Output the (X, Y) coordinate of the center of the cell containing the given text.  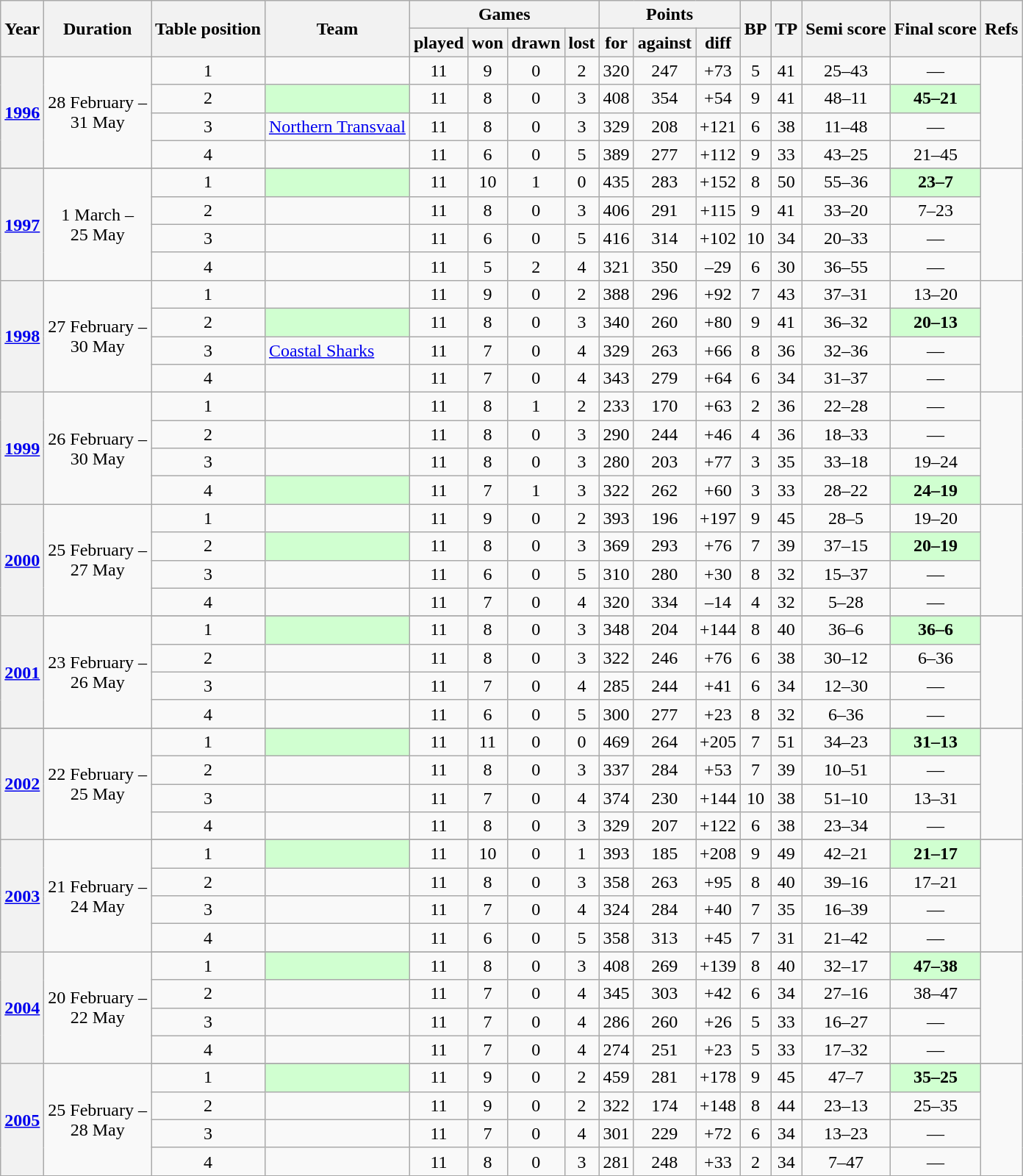
248 (664, 1161)
–29 (719, 266)
Semi score (847, 29)
345 (616, 994)
+45 (719, 938)
208 (664, 126)
2004 (22, 1008)
13–31 (935, 797)
350 (664, 266)
+66 (719, 351)
+148 (719, 1105)
43–25 (847, 154)
19–24 (935, 462)
286 (616, 1022)
+53 (719, 770)
+64 (719, 379)
21–45 (935, 154)
36–32 (847, 322)
20–13 (935, 322)
20 February –22 May (98, 1008)
+26 (719, 1022)
23–7 (935, 182)
174 (664, 1105)
334 (664, 602)
348 (616, 630)
35–25 (935, 1078)
262 (664, 490)
2003 (22, 896)
293 (664, 546)
+92 (719, 294)
+112 (719, 154)
+33 (719, 1161)
+152 (719, 182)
+178 (719, 1078)
55–36 (847, 182)
321 (616, 266)
+30 (719, 574)
25 February –27 May (98, 560)
32–36 (847, 351)
31–37 (847, 379)
+72 (719, 1133)
2005 (22, 1119)
290 (616, 434)
39–16 (847, 882)
229 (664, 1133)
5–28 (847, 602)
170 (664, 406)
340 (616, 322)
20–19 (935, 546)
283 (664, 182)
337 (616, 770)
374 (616, 797)
+54 (719, 98)
+122 (719, 826)
13–20 (935, 294)
24–19 (935, 490)
45–21 (935, 98)
Team (337, 29)
played (438, 43)
21–17 (935, 854)
33–18 (847, 462)
279 (664, 379)
1 March –25 May (98, 224)
274 (616, 1050)
22–28 (847, 406)
+77 (719, 462)
196 (664, 518)
–14 (719, 602)
230 (664, 797)
203 (664, 462)
389 (616, 154)
21–42 (847, 938)
drawn (536, 43)
+41 (719, 686)
264 (664, 742)
303 (664, 994)
23–34 (847, 826)
16–39 (847, 910)
291 (664, 210)
11–48 (847, 126)
BP (755, 29)
+102 (719, 238)
+42 (719, 994)
Year (22, 29)
+139 (719, 966)
23–13 (847, 1105)
for (616, 43)
2001 (22, 672)
Table position (209, 29)
354 (664, 98)
30–12 (847, 658)
26 February –30 May (98, 448)
Northern Transvaal (337, 126)
314 (664, 238)
Coastal Sharks (337, 351)
313 (664, 938)
32–17 (847, 966)
won (488, 43)
310 (616, 574)
16–27 (847, 1022)
against (664, 43)
28 February –31 May (98, 112)
28–22 (847, 490)
251 (664, 1050)
1997 (22, 224)
lost (582, 43)
22 February –25 May (98, 784)
233 (616, 406)
34–23 (847, 742)
+73 (719, 71)
31–13 (935, 742)
2002 (22, 784)
Games (504, 15)
47–7 (847, 1078)
+205 (719, 742)
+115 (719, 210)
406 (616, 210)
+60 (719, 490)
+197 (719, 518)
369 (616, 546)
1999 (22, 448)
10–51 (847, 770)
246 (664, 658)
27 February –30 May (98, 336)
49 (786, 854)
296 (664, 294)
1998 (22, 336)
7–47 (847, 1161)
Final score (935, 29)
Points (670, 15)
25–35 (935, 1105)
185 (664, 854)
204 (664, 630)
301 (616, 1133)
47–38 (935, 966)
Refs (1002, 29)
42–21 (847, 854)
207 (664, 826)
285 (616, 686)
324 (616, 910)
416 (616, 238)
17–21 (935, 882)
36–55 (847, 266)
25–43 (847, 71)
17–32 (847, 1050)
388 (616, 294)
+95 (719, 882)
247 (664, 71)
diff (719, 43)
+80 (719, 322)
51–10 (847, 797)
435 (616, 182)
28–5 (847, 518)
21 February –24 May (98, 896)
33–20 (847, 210)
+121 (719, 126)
1996 (22, 112)
269 (664, 966)
31 (786, 938)
27–16 (847, 994)
43 (786, 294)
37–31 (847, 294)
51 (786, 742)
12–30 (847, 686)
2000 (22, 560)
38–47 (935, 994)
15–37 (847, 574)
+63 (719, 406)
7–23 (935, 210)
+208 (719, 854)
19–20 (935, 518)
TP (786, 29)
+40 (719, 910)
18–33 (847, 434)
37–15 (847, 546)
+46 (719, 434)
25 February –28 May (98, 1119)
50 (786, 182)
13–23 (847, 1133)
23 February –26 May (98, 672)
469 (616, 742)
44 (786, 1105)
20–33 (847, 238)
343 (616, 379)
300 (616, 714)
48–11 (847, 98)
30 (786, 266)
Duration (98, 29)
459 (616, 1078)
